Determine the [x, y] coordinate at the center of the cell enclosing the given text.  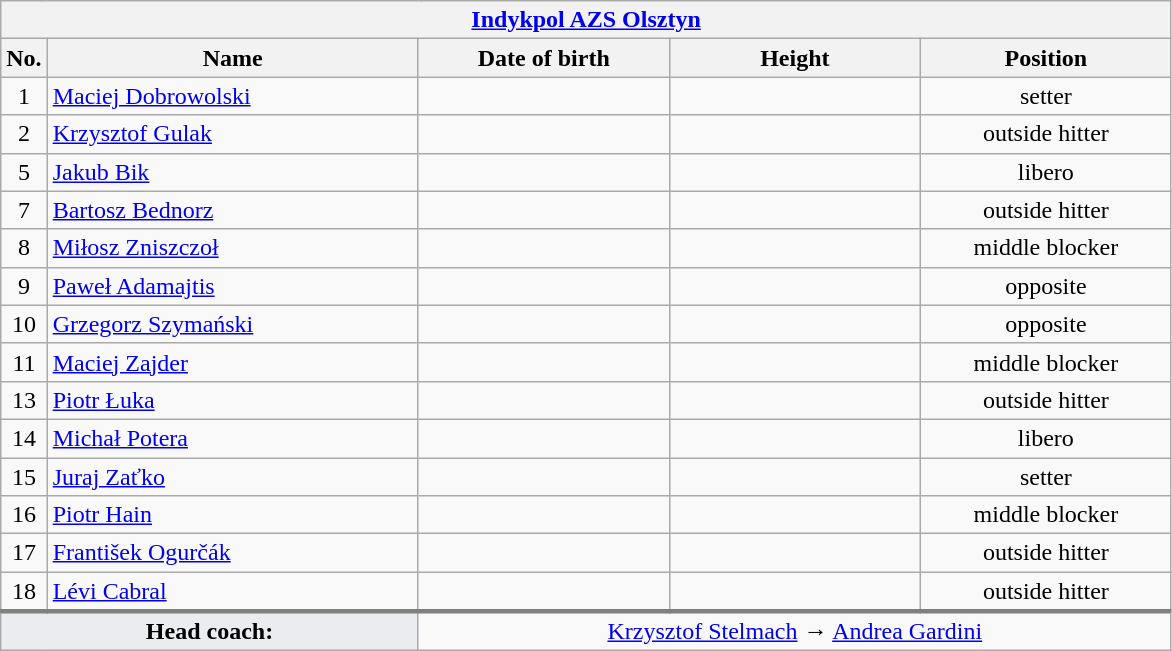
Bartosz Bednorz [232, 210]
No. [24, 58]
Miłosz Zniszczoł [232, 248]
14 [24, 438]
17 [24, 553]
Head coach: [210, 631]
15 [24, 477]
11 [24, 362]
Piotr Hain [232, 515]
2 [24, 134]
Krzysztof Gulak [232, 134]
František Ogurčák [232, 553]
Jakub Bik [232, 172]
Paweł Adamajtis [232, 286]
Lévi Cabral [232, 592]
10 [24, 324]
13 [24, 400]
Michał Potera [232, 438]
7 [24, 210]
Grzegorz Szymański [232, 324]
Krzysztof Stelmach → Andrea Gardini [794, 631]
Date of birth [544, 58]
Maciej Zajder [232, 362]
Name [232, 58]
5 [24, 172]
8 [24, 248]
Indykpol AZS Olsztyn [586, 20]
16 [24, 515]
18 [24, 592]
Height [794, 58]
Piotr Łuka [232, 400]
9 [24, 286]
Juraj Zaťko [232, 477]
1 [24, 96]
Position [1046, 58]
Maciej Dobrowolski [232, 96]
